For the text-containing cell, return its midpoint in (X, Y) coordinate format. 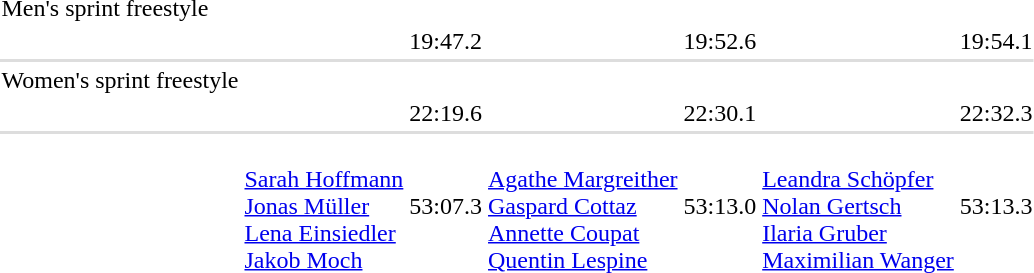
19:52.6 (720, 41)
19:47.2 (446, 41)
22:32.3 (996, 113)
19:54.1 (996, 41)
22:30.1 (720, 113)
22:19.6 (446, 113)
Women's sprint freestyle (120, 80)
